Output the (X, Y) coordinate of the center of the cell containing the given text.  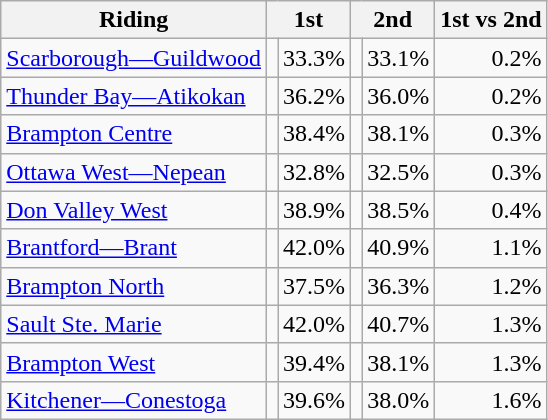
Brampton North (134, 286)
38.5% (398, 210)
33.1% (398, 58)
36.2% (314, 96)
Riding (134, 20)
Don Valley West (134, 210)
38.4% (314, 134)
Thunder Bay—Atikokan (134, 96)
0.4% (491, 210)
39.4% (314, 362)
36.0% (398, 96)
40.9% (398, 248)
38.9% (314, 210)
40.7% (398, 324)
Kitchener—Conestoga (134, 400)
1st vs 2nd (491, 20)
33.3% (314, 58)
Brantford—Brant (134, 248)
2nd (393, 20)
Scarborough—Guildwood (134, 58)
1st (308, 20)
Brampton West (134, 362)
32.5% (398, 172)
Sault Ste. Marie (134, 324)
1.6% (491, 400)
1.2% (491, 286)
38.0% (398, 400)
1.1% (491, 248)
36.3% (398, 286)
37.5% (314, 286)
Brampton Centre (134, 134)
32.8% (314, 172)
Ottawa West—Nepean (134, 172)
39.6% (314, 400)
